Search for the cell housing the specified text and yield its [X, Y] center coordinate. 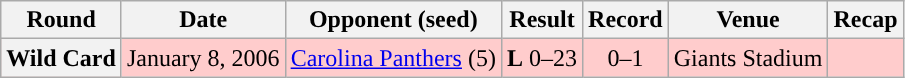
L 0–23 [542, 58]
Record [626, 20]
Opponent (seed) [393, 20]
Wild Card [62, 58]
Recap [866, 20]
Round [62, 20]
Giants Stadium [748, 58]
Carolina Panthers (5) [393, 58]
January 8, 2006 [203, 58]
0–1 [626, 58]
Result [542, 20]
Date [203, 20]
Venue [748, 20]
